Output the [X, Y] coordinate of the center of the cell containing the given text.  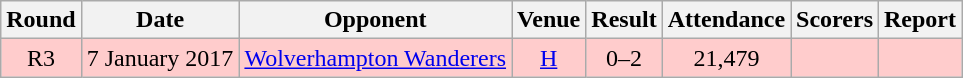
Attendance [726, 20]
7 January 2017 [160, 58]
H [549, 58]
Scorers [835, 20]
21,479 [726, 58]
0–2 [624, 58]
R3 [41, 58]
Result [624, 20]
Report [920, 20]
Opponent [376, 20]
Round [41, 20]
Date [160, 20]
Venue [549, 20]
Wolverhampton Wanderers [376, 58]
